For the text-containing cell, return its midpoint in (x, y) coordinate format. 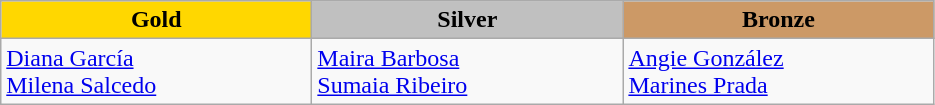
Maira BarbosaSumaia Ribeiro (468, 72)
Silver (468, 20)
Diana GarcíaMilena Salcedo (156, 72)
Angie GonzálezMarines Prada (778, 72)
Bronze (778, 20)
Gold (156, 20)
